Output the (x, y) coordinate of the center of the cell containing the given text.  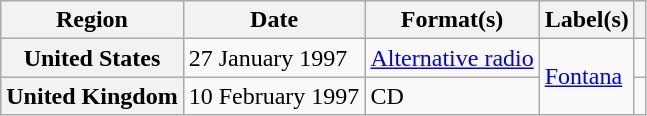
10 February 1997 (274, 96)
Fontana (586, 77)
Region (92, 20)
United States (92, 58)
Date (274, 20)
CD (452, 96)
Label(s) (586, 20)
United Kingdom (92, 96)
Alternative radio (452, 58)
Format(s) (452, 20)
27 January 1997 (274, 58)
